Find where the given text appears and provide that cell's center as (x, y) coordinate. 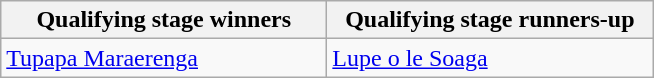
Tupapa Maraerenga (164, 58)
Lupe o le Soaga (490, 58)
Qualifying stage runners-up (490, 20)
Qualifying stage winners (164, 20)
